Scan for the cell matching the given text and deliver its [X, Y] coordinate at center. 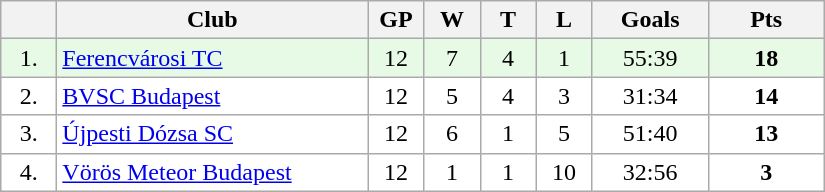
14 [766, 96]
51:40 [650, 134]
L [564, 20]
55:39 [650, 58]
7 [452, 58]
18 [766, 58]
4. [29, 172]
31:34 [650, 96]
Club [212, 20]
10 [564, 172]
2. [29, 96]
Ferencvárosi TC [212, 58]
Pts [766, 20]
Vörös Meteor Budapest [212, 172]
Goals [650, 20]
W [452, 20]
BVSC Budapest [212, 96]
13 [766, 134]
6 [452, 134]
T [508, 20]
GP [396, 20]
Újpesti Dózsa SC [212, 134]
32:56 [650, 172]
3. [29, 134]
1. [29, 58]
